Return the (X, Y) coordinate for the center point of the cell that contains the specified text.  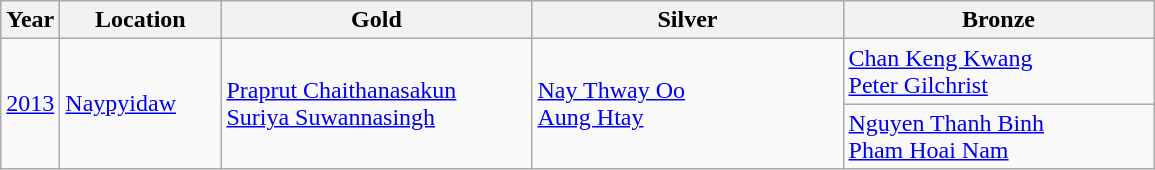
Nguyen Thanh Binh Pham Hoai Nam (998, 136)
Silver (688, 20)
Nay Thway Oo Aung Htay (688, 104)
Year (30, 20)
Naypyidaw (140, 104)
2013 (30, 104)
Bronze (998, 20)
Chan Keng Kwang Peter Gilchrist (998, 72)
Gold (376, 20)
Location (140, 20)
Praprut Chaithanasakun Suriya Suwannasingh (376, 104)
